Provide the [X, Y] coordinate of the cell's center where the given text is located.  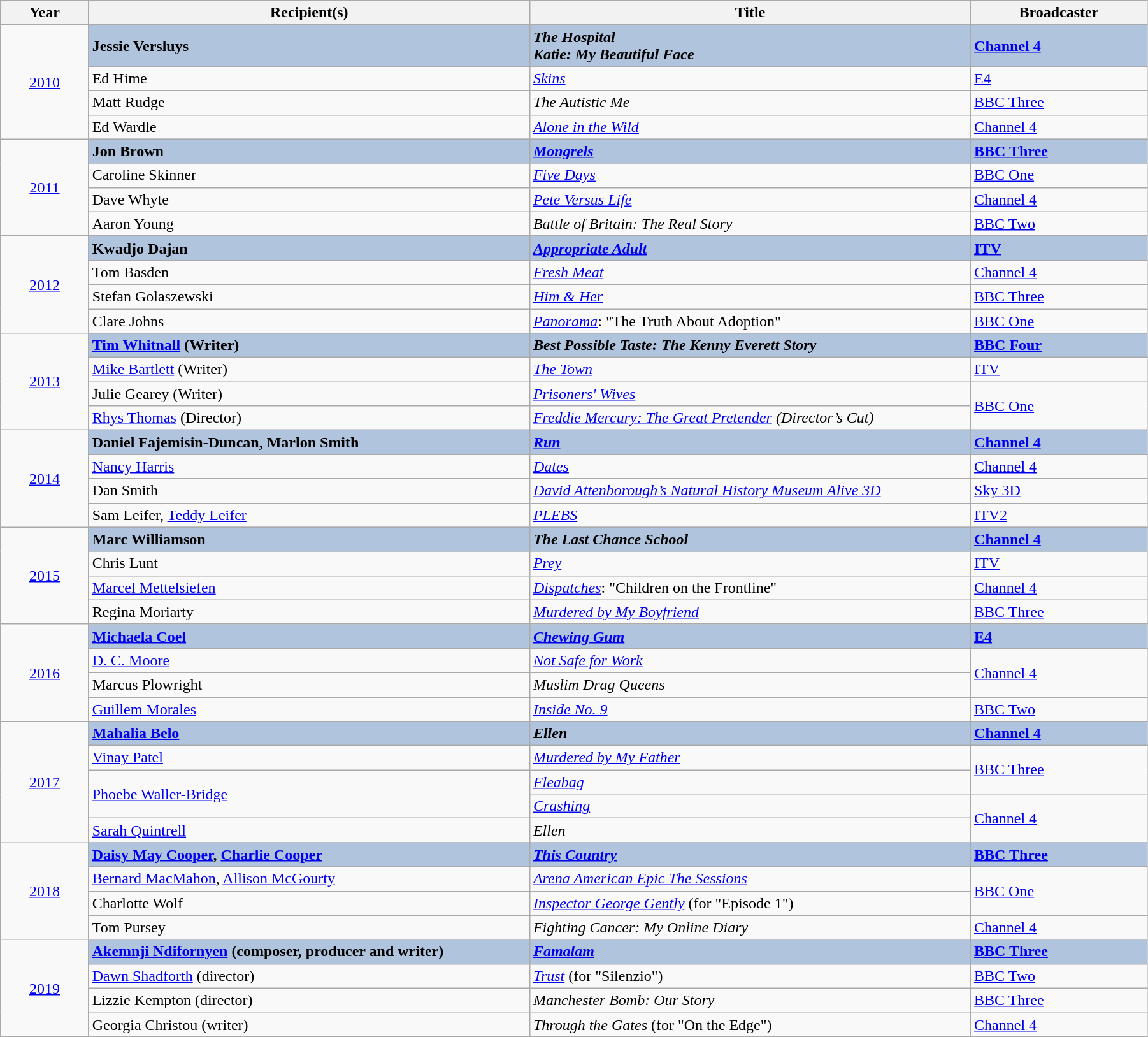
Matt Rudge [309, 103]
Broadcaster [1059, 13]
2012 [45, 284]
Regina Moriarty [309, 612]
Dan Smith [309, 491]
Lizzie Kempton (director) [309, 1000]
Jessie Versluys [309, 46]
The Autistic Me [750, 103]
Fighting Cancer: My Online Diary [750, 927]
Jon Brown [309, 151]
Caroline Skinner [309, 175]
Title [750, 13]
Sky 3D [1059, 491]
Akemnji Ndifornyen (composer, producer and writer) [309, 952]
Ed Hime [309, 78]
Inside No. 9 [750, 709]
Dispatches: "Children on the Frontline" [750, 588]
Mike Bartlett (Writer) [309, 370]
D. C. Moore [309, 660]
Murdered by My Boyfriend [750, 612]
Daniel Fajemisin-Duncan, Marlon Smith [309, 442]
Daisy May Cooper, Charlie Cooper [309, 855]
Sarah Quintrell [309, 830]
Year [45, 13]
Arena American Epic The Sessions [750, 879]
Aaron Young [309, 224]
Marc Williamson [309, 539]
Him & Her [750, 296]
Guillem Morales [309, 709]
Bernard MacMahon, Allison McGourty [309, 879]
Tim Whitnall (Writer) [309, 345]
Manchester Bomb: Our Story [750, 1000]
Ed Wardle [309, 127]
2011 [45, 187]
Georgia Christou (writer) [309, 1024]
Julie Gearey (Writer) [309, 394]
2018 [45, 891]
Fresh Meat [750, 272]
Recipient(s) [309, 13]
Freddie Mercury: The Great Pretender (Director’s Cut) [750, 418]
Phoebe Waller-Bridge [309, 794]
Marcel Mettelsiefen [309, 588]
Crashing [750, 806]
Five Days [750, 175]
Best Possible Taste: The Kenny Everett Story [750, 345]
Inspector George Gently (for "Episode 1") [750, 903]
The Last Chance School [750, 539]
Trust (for "Silenzio") [750, 976]
Tom Basden [309, 272]
Mahalia Belo [309, 734]
Panorama: "The Truth About Adoption" [750, 321]
Michaela Coel [309, 636]
2014 [45, 479]
2016 [45, 672]
Tom Pursey [309, 927]
Muslim Drag Queens [750, 685]
Nancy Harris [309, 467]
Not Safe for Work [750, 660]
Fleabag [750, 782]
2017 [45, 782]
The Town [750, 370]
Kwadjo Dajan [309, 248]
Appropriate Adult [750, 248]
BBC Four [1059, 345]
Murdered by My Father [750, 758]
Through the Gates (for "On the Edge") [750, 1024]
Clare Johns [309, 321]
Dave Whyte [309, 199]
2010 [45, 82]
Battle of Britain: The Real Story [750, 224]
Vinay Patel [309, 758]
2013 [45, 382]
Stefan Golaszewski [309, 296]
Dates [750, 467]
Prey [750, 563]
PLEBS [750, 515]
2015 [45, 576]
Marcus Plowright [309, 685]
Run [750, 442]
Rhys Thomas (Director) [309, 418]
Alone in the Wild [750, 127]
Prisoners' Wives [750, 394]
Chris Lunt [309, 563]
ITV2 [1059, 515]
Sam Leifer, Teddy Leifer [309, 515]
2019 [45, 988]
Charlotte Wolf [309, 903]
This Country [750, 855]
Dawn Shadforth (director) [309, 976]
Pete Versus Life [750, 199]
Skins [750, 78]
Famalam [750, 952]
The HospitalKatie: My Beautiful Face [750, 46]
Mongrels [750, 151]
Chewing Gum [750, 636]
David Attenborough’s Natural History Museum Alive 3D [750, 491]
